Output the [x, y] coordinate of the center of the cell containing the given text.  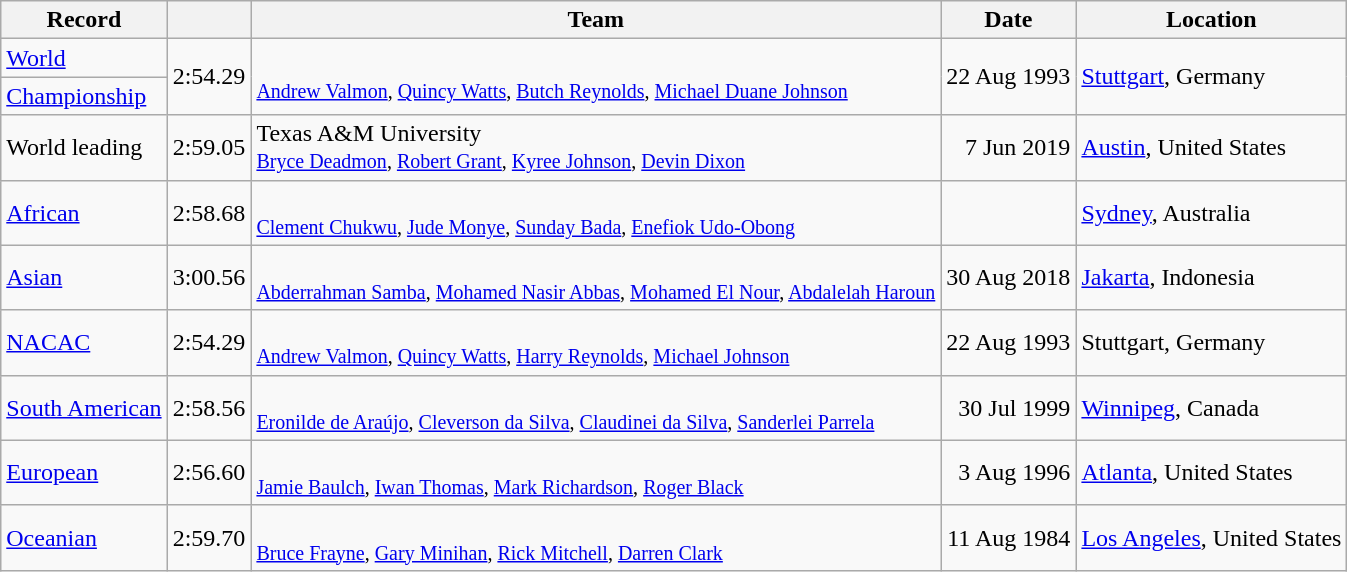
30 Aug 2018 [1008, 278]
Record [84, 20]
Location [1212, 20]
2:58.68 [209, 212]
Andrew Valmon, Quincy Watts, Harry Reynolds, Michael Johnson [596, 342]
Sydney, Australia [1212, 212]
7 Jun 2019 [1008, 148]
Texas A&M University Bryce Deadmon, Robert Grant, Kyree Johnson, Devin Dixon [596, 148]
3 Aug 1996 [1008, 472]
Bruce Frayne, Gary Minihan, Rick Mitchell, Darren Clark [596, 538]
2:59.05 [209, 148]
Austin, United States [1212, 148]
3:00.56 [209, 278]
NACAC [84, 342]
2:56.60 [209, 472]
Jakarta, Indonesia [1212, 278]
African [84, 212]
Oceanian [84, 538]
Winnipeg, Canada [1212, 408]
Atlanta, United States [1212, 472]
2:58.56 [209, 408]
2:59.70 [209, 538]
South American [84, 408]
Date [1008, 20]
30 Jul 1999 [1008, 408]
Jamie Baulch, Iwan Thomas, Mark Richardson, Roger Black [596, 472]
World leading [84, 148]
Championship [84, 96]
European [84, 472]
Asian [84, 278]
Eronilde de Araújo, Cleverson da Silva, Claudinei da Silva, Sanderlei Parrela [596, 408]
Los Angeles, United States [1212, 538]
World [84, 58]
Abderrahman Samba, Mohamed Nasir Abbas, Mohamed El Nour, Abdalelah Haroun [596, 278]
Andrew Valmon, Quincy Watts, Butch Reynolds, Michael Duane Johnson [596, 77]
Team [596, 20]
11 Aug 1984 [1008, 538]
Clement Chukwu, Jude Monye, Sunday Bada, Enefiok Udo-Obong [596, 212]
